Provide the [X, Y] coordinate of the cell's center where the given text is located.  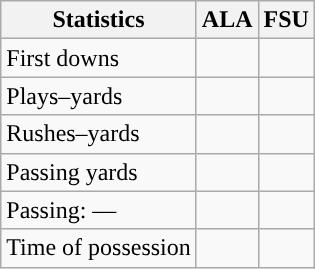
Passing: –– [99, 210]
Statistics [99, 20]
First downs [99, 58]
Passing yards [99, 172]
Rushes–yards [99, 134]
FSU [286, 20]
ALA [227, 20]
Plays–yards [99, 96]
Time of possession [99, 248]
